Output the (x, y) coordinate of the center of the cell containing the given text.  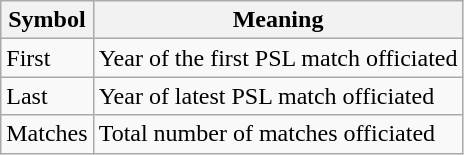
Symbol (47, 20)
Meaning (278, 20)
Total number of matches officiated (278, 134)
Last (47, 96)
First (47, 58)
Year of latest PSL match officiated (278, 96)
Year of the first PSL match officiated (278, 58)
Matches (47, 134)
